Locate the cell with the specified text and output its [x, y] center coordinate. 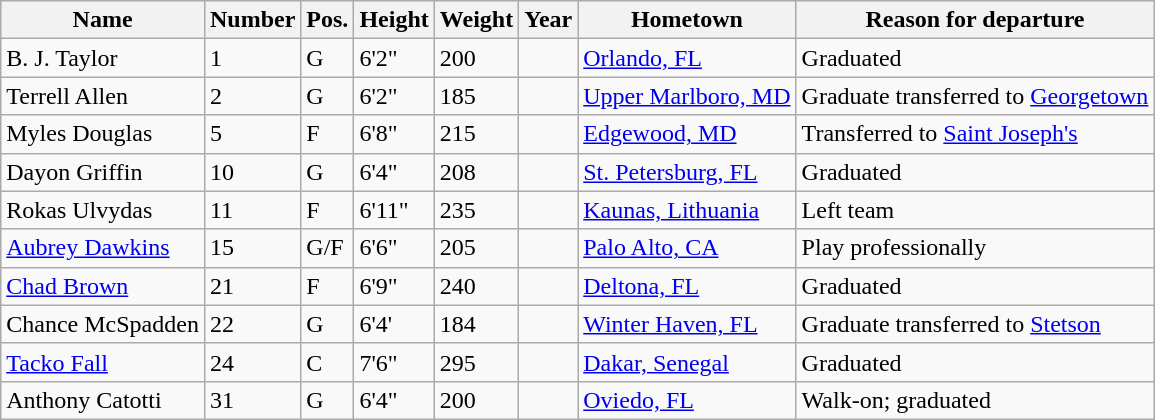
St. Petersburg, FL [687, 172]
Dayon Griffin [103, 172]
Weight [476, 20]
Aubrey Dawkins [103, 248]
5 [252, 134]
Orlando, FL [687, 58]
10 [252, 172]
7'6" [394, 362]
Anthony Catotti [103, 400]
Dakar, Senegal [687, 362]
11 [252, 210]
Pos. [328, 20]
Winter Haven, FL [687, 324]
Chad Brown [103, 286]
185 [476, 96]
22 [252, 324]
2 [252, 96]
15 [252, 248]
6'11" [394, 210]
Reason for departure [975, 20]
Palo Alto, CA [687, 248]
184 [476, 324]
Graduate transferred to Stetson [975, 324]
Oviedo, FL [687, 400]
208 [476, 172]
Deltona, FL [687, 286]
Name [103, 20]
31 [252, 400]
6'8" [394, 134]
Left team [975, 210]
24 [252, 362]
6'4' [394, 324]
Myles Douglas [103, 134]
295 [476, 362]
Upper Marlboro, MD [687, 96]
C [328, 362]
Height [394, 20]
6'9" [394, 286]
215 [476, 134]
Tacko Fall [103, 362]
21 [252, 286]
235 [476, 210]
Number [252, 20]
240 [476, 286]
Year [548, 20]
Terrell Allen [103, 96]
1 [252, 58]
Rokas Ulvydas [103, 210]
Kaunas, Lithuania [687, 210]
Transferred to Saint Joseph's [975, 134]
B. J. Taylor [103, 58]
Play professionally [975, 248]
Edgewood, MD [687, 134]
G/F [328, 248]
Hometown [687, 20]
Chance McSpadden [103, 324]
Graduate transferred to Georgetown [975, 96]
205 [476, 248]
6'6" [394, 248]
Walk-on; graduated [975, 400]
